Detect which cell encompasses the target text, then output its [X, Y] center coordinate. 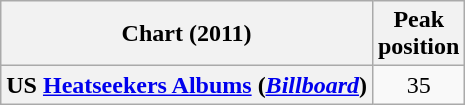
Chart (2011) [187, 34]
Peakposition [418, 34]
US Heatseekers Albums (Billboard) [187, 85]
35 [418, 85]
